Determine the [x, y] coordinate at the center of the cell enclosing the given text.  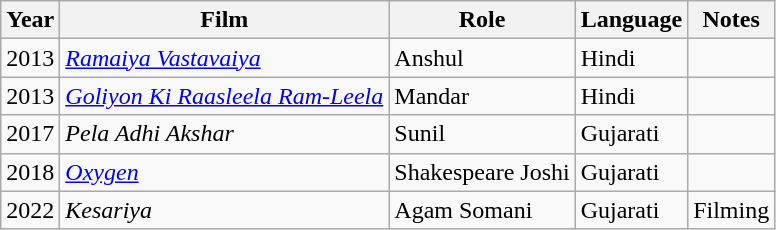
Film [224, 20]
Oxygen [224, 172]
2022 [30, 210]
Kesariya [224, 210]
Sunil [482, 134]
Pela Adhi Akshar [224, 134]
Goliyon Ki Raasleela Ram-Leela [224, 96]
Anshul [482, 58]
Year [30, 20]
Filming [732, 210]
Agam Somani [482, 210]
Role [482, 20]
Notes [732, 20]
Shakespeare Joshi [482, 172]
Ramaiya Vastavaiya [224, 58]
Language [631, 20]
2017 [30, 134]
2018 [30, 172]
Mandar [482, 96]
